Return (X, Y) of the center of cell containing provided text 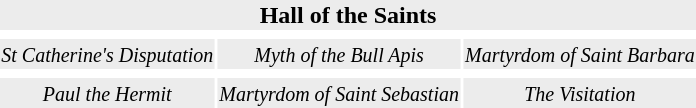
Hall of the Saints (348, 15)
The Visitation (580, 93)
St Catherine's Disputation (108, 54)
Martyrdom of Saint Sebastian (340, 93)
Myth of the Bull Apis (340, 54)
Martyrdom of Saint Barbara (580, 54)
Paul the Hermit (108, 93)
